Output the (X, Y) coordinate of the center of the cell containing the given text.  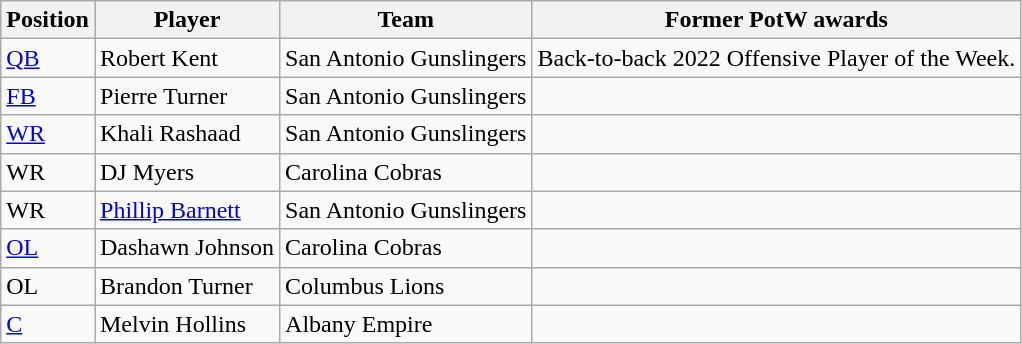
Phillip Barnett (186, 210)
Dashawn Johnson (186, 248)
Pierre Turner (186, 96)
Albany Empire (406, 324)
Player (186, 20)
Melvin Hollins (186, 324)
Position (48, 20)
Khali Rashaad (186, 134)
Robert Kent (186, 58)
Columbus Lions (406, 286)
Brandon Turner (186, 286)
Team (406, 20)
QB (48, 58)
DJ Myers (186, 172)
Back-to-back 2022 Offensive Player of the Week. (776, 58)
FB (48, 96)
Former PotW awards (776, 20)
C (48, 324)
